Capture the cell that displays the provided text and extract its [X, Y] central coordinate. 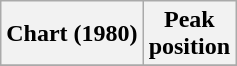
Peakposition [189, 34]
Chart (1980) [72, 34]
